From the cell containing the given text, extract its center point as [X, Y] coordinate. 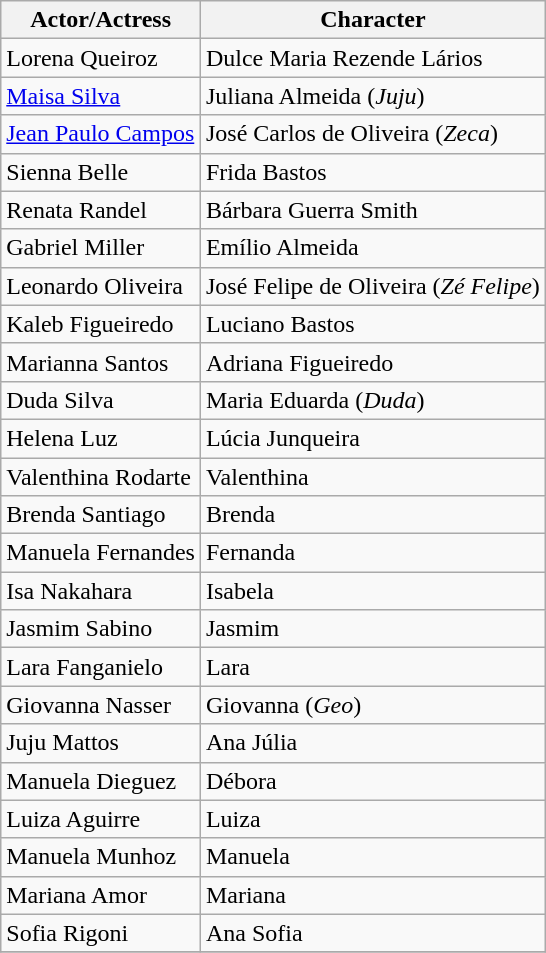
Helena Luz [101, 438]
Isa Nakahara [101, 591]
Adriana Figueiredo [372, 362]
Maisa Silva [101, 96]
Mariana [372, 895]
Jasmim [372, 629]
Manuela [372, 857]
Lorena Queiroz [101, 58]
Lúcia Junqueira [372, 438]
Renata Randel [101, 210]
Juju Mattos [101, 743]
Mariana Amor [101, 895]
José Carlos de Oliveira (Zeca) [372, 134]
Actor/Actress [101, 20]
Maria Eduarda (Duda) [372, 400]
Jasmim Sabino [101, 629]
Sienna Belle [101, 172]
Fernanda [372, 553]
José Felipe de Oliveira (Zé Felipe) [372, 286]
Lara [372, 667]
Marianna Santos [101, 362]
Jean Paulo Campos [101, 134]
Isabela [372, 591]
Débora [372, 781]
Valenthina [372, 477]
Manuela Dieguez [101, 781]
Brenda [372, 515]
Juliana Almeida (Juju) [372, 96]
Giovanna Nasser [101, 705]
Sofia Rigoni [101, 933]
Frida Bastos [372, 172]
Ana Júlia [372, 743]
Luiza [372, 819]
Manuela Fernandes [101, 553]
Manuela Munhoz [101, 857]
Lara Fanganielo [101, 667]
Valenthina Rodarte [101, 477]
Duda Silva [101, 400]
Dulce Maria Rezende Lários [372, 58]
Luciano Bastos [372, 324]
Leonardo Oliveira [101, 286]
Emílio Almeida [372, 248]
Character [372, 20]
Brenda Santiago [101, 515]
Ana Sofia [372, 933]
Kaleb Figueiredo [101, 324]
Giovanna (Geo) [372, 705]
Gabriel Miller [101, 248]
Luiza Aguirre [101, 819]
Bárbara Guerra Smith [372, 210]
